Determine the [x, y] coordinate at the center of the cell enclosing the given text.  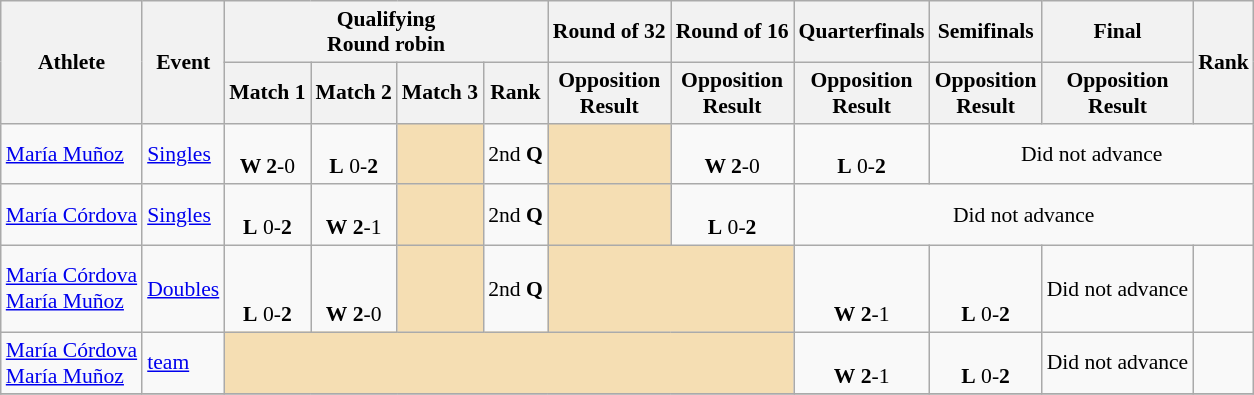
Final [1118, 32]
Match 3 [440, 92]
Match 1 [267, 92]
Doubles [183, 290]
Round of 32 [610, 32]
Quarterfinals [862, 32]
Match 2 [354, 92]
team [183, 362]
Semifinals [986, 32]
Athlete [72, 62]
Event [183, 62]
María Córdova [72, 216]
Round of 16 [732, 32]
QualifyingRound robin [386, 32]
María Muñoz [72, 154]
